From the cell containing the given text, extract its center point as [x, y] coordinate. 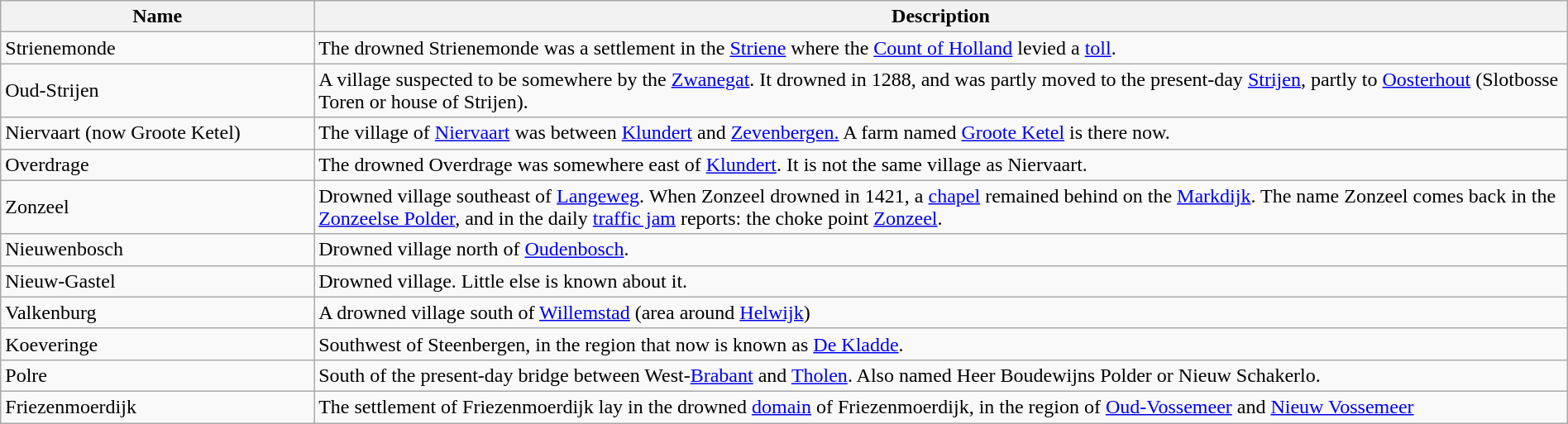
Name [157, 17]
Strienemonde [157, 48]
Friezenmoerdijk [157, 407]
The settlement of Friezenmoerdijk lay in the drowned domain of Friezenmoerdijk, in the region of Oud-Vossemeer and Nieuw Vossemeer [941, 407]
South of the present-day bridge between West-Brabant and Tholen. Also named Heer Boudewijns Polder or Nieuw Schakerlo. [941, 375]
Drowned village north of Oudenbosch. [941, 250]
Description [941, 17]
Niervaart (now Groote Ketel) [157, 133]
Oud-Strijen [157, 91]
The drowned Strienemonde was a settlement in the Striene where the Count of Holland levied a toll. [941, 48]
Nieuw-Gastel [157, 281]
The village of Niervaart was between Klundert and Zevenbergen. A farm named Groote Ketel is there now. [941, 133]
A drowned village south of Willemstad (area around Helwijk) [941, 312]
Valkenburg [157, 312]
The drowned Overdrage was somewhere east of Klundert. It is not the same village as Niervaart. [941, 164]
Koeveringe [157, 344]
Southwest of Steenbergen, in the region that now is known as De Kladde. [941, 344]
Zonzeel [157, 207]
Nieuwenbosch [157, 250]
Drowned village. Little else is known about it. [941, 281]
Polre [157, 375]
Overdrage [157, 164]
